Provide the (x, y) coordinate of the cell's center where the given text is located.  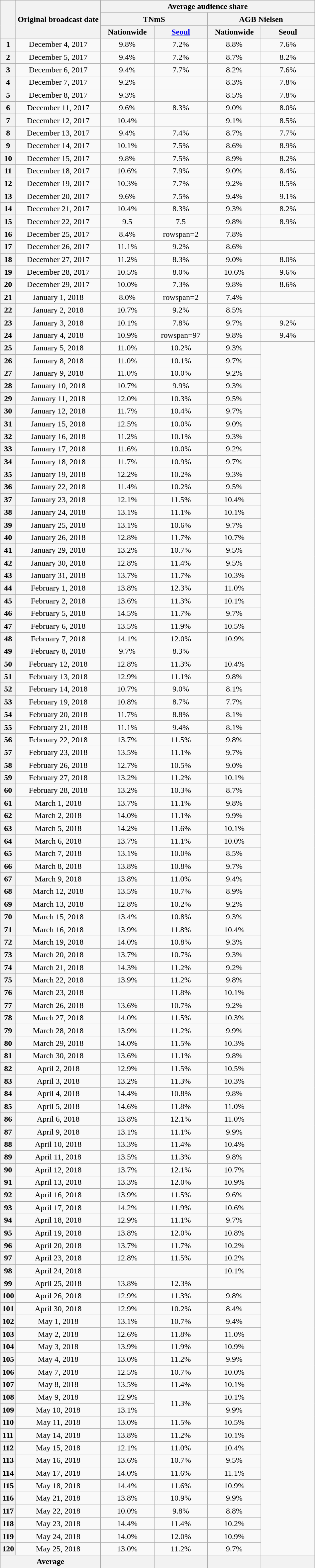
7.3% (181, 285)
AGB Nielsen (261, 19)
February 19, 2018 (58, 702)
14.1% (127, 639)
93 (8, 1208)
January 29, 2018 (58, 550)
February 14, 2018 (58, 689)
May 24, 2018 (58, 1536)
12.2% (127, 474)
97 (8, 1258)
79 (8, 1031)
February 1, 2018 (58, 588)
21 (8, 297)
108 (8, 1397)
January 26, 2018 (58, 537)
71 (8, 929)
57 (8, 752)
April 30, 2018 (58, 1309)
67 (8, 879)
107 (8, 1385)
26 (8, 360)
March 6, 2018 (58, 841)
January 8, 2018 (58, 360)
December 15, 2017 (58, 158)
55 (8, 727)
77 (8, 1005)
76 (8, 993)
42 (8, 563)
May 4, 2018 (58, 1359)
April 9, 2018 (58, 1132)
January 31, 2018 (58, 576)
January 18, 2018 (58, 462)
49 (8, 651)
February 27, 2018 (58, 778)
7.5 (181, 222)
84 (8, 1094)
114 (8, 1473)
13.4% (127, 917)
115 (8, 1486)
14 (8, 209)
April 17, 2018 (58, 1208)
53 (8, 702)
December 29, 2017 (58, 285)
December 4, 2017 (58, 45)
105 (8, 1359)
61 (8, 803)
27 (8, 373)
83 (8, 1081)
March 23, 2018 (58, 993)
March 27, 2018 (58, 1018)
February 7, 2018 (58, 639)
90 (8, 1169)
14.3% (127, 968)
March 29, 2018 (58, 1043)
March 20, 2018 (58, 955)
118 (8, 1523)
May 22, 2018 (58, 1511)
December 27, 2017 (58, 259)
January 24, 2018 (58, 512)
40 (8, 537)
February 20, 2018 (58, 714)
9 (8, 145)
78 (8, 1018)
March 5, 2018 (58, 828)
January 19, 2018 (58, 474)
5 (8, 95)
April 2, 2018 (58, 1068)
April 3, 2018 (58, 1081)
January 23, 2018 (58, 500)
December 21, 2017 (58, 209)
30 (8, 411)
89 (8, 1157)
109 (8, 1410)
69 (8, 904)
62 (8, 816)
April 24, 2018 (58, 1271)
January 9, 2018 (58, 373)
70 (8, 917)
May 1, 2018 (58, 1321)
58 (8, 765)
51 (8, 677)
February 22, 2018 (58, 740)
April 20, 2018 (58, 1245)
7 (8, 120)
December 20, 2017 (58, 196)
15 (8, 222)
75 (8, 980)
March 8, 2018 (58, 866)
113 (8, 1460)
February 12, 2018 (58, 664)
January 5, 2018 (58, 348)
17 (8, 247)
16 (8, 234)
February 5, 2018 (58, 613)
March 1, 2018 (58, 803)
May 17, 2018 (58, 1473)
41 (8, 550)
January 1, 2018 (58, 297)
46 (8, 613)
99 (8, 1283)
33 (8, 449)
3 (8, 70)
10 (8, 158)
December 13, 2017 (58, 133)
March 12, 2018 (58, 891)
May 2, 2018 (58, 1334)
6 (8, 108)
December 11, 2017 (58, 108)
March 16, 2018 (58, 929)
7.9% (181, 171)
96 (8, 1245)
April 10, 2018 (58, 1144)
December 6, 2017 (58, 70)
24 (8, 335)
106 (8, 1372)
103 (8, 1334)
March 9, 2018 (58, 879)
80 (8, 1043)
December 19, 2017 (58, 184)
25 (8, 348)
May 9, 2018 (58, 1397)
86 (8, 1119)
March 13, 2018 (58, 904)
February 6, 2018 (58, 626)
January 3, 2018 (58, 323)
116 (8, 1498)
January 30, 2018 (58, 563)
94 (8, 1220)
March 19, 2018 (58, 942)
January 22, 2018 (58, 487)
23 (8, 323)
14.6% (127, 1106)
January 12, 2018 (58, 411)
88 (8, 1144)
March 2, 2018 (58, 816)
May 8, 2018 (58, 1385)
March 28, 2018 (58, 1031)
38 (8, 512)
19 (8, 272)
February 23, 2018 (58, 752)
May 15, 2018 (58, 1448)
April 4, 2018 (58, 1094)
73 (8, 955)
12.7% (127, 765)
8 (8, 133)
111 (8, 1435)
95 (8, 1233)
59 (8, 778)
December 8, 2017 (58, 95)
May 14, 2018 (58, 1435)
April 6, 2018 (58, 1119)
119 (8, 1536)
13 (8, 196)
4 (8, 82)
May 3, 2018 (58, 1346)
34 (8, 462)
December 12, 2017 (58, 120)
28 (8, 386)
December 5, 2017 (58, 57)
66 (8, 866)
January 15, 2018 (58, 424)
22 (8, 310)
64 (8, 841)
January 4, 2018 (58, 335)
March 21, 2018 (58, 968)
102 (8, 1321)
April 19, 2018 (58, 1233)
April 25, 2018 (58, 1283)
May 7, 2018 (58, 1372)
December 25, 2017 (58, 234)
May 23, 2018 (58, 1523)
81 (8, 1056)
39 (8, 525)
April 16, 2018 (58, 1195)
March 7, 2018 (58, 854)
12 (8, 184)
December 18, 2017 (58, 171)
March 26, 2018 (58, 1005)
May 16, 2018 (58, 1460)
May 18, 2018 (58, 1486)
56 (8, 740)
60 (8, 790)
Average (51, 1561)
January 11, 2018 (58, 399)
82 (8, 1068)
April 23, 2018 (58, 1258)
May 21, 2018 (58, 1498)
104 (8, 1346)
May 10, 2018 (58, 1410)
35 (8, 474)
72 (8, 942)
92 (8, 1195)
January 2, 2018 (58, 310)
March 30, 2018 (58, 1056)
9.5 (127, 222)
2 (8, 57)
March 22, 2018 (58, 980)
April 12, 2018 (58, 1169)
May 11, 2018 (58, 1423)
April 11, 2018 (58, 1157)
47 (8, 626)
44 (8, 588)
February 13, 2018 (58, 677)
98 (8, 1271)
Original broadcast date (58, 19)
April 18, 2018 (58, 1220)
February 2, 2018 (58, 601)
36 (8, 487)
74 (8, 968)
85 (8, 1106)
65 (8, 854)
April 26, 2018 (58, 1296)
20 (8, 285)
May 25, 2018 (58, 1549)
63 (8, 828)
January 16, 2018 (58, 436)
45 (8, 601)
91 (8, 1182)
February 26, 2018 (58, 765)
48 (8, 639)
68 (8, 891)
February 28, 2018 (58, 790)
December 22, 2017 (58, 222)
117 (8, 1511)
18 (8, 259)
112 (8, 1448)
31 (8, 424)
February 21, 2018 (58, 727)
54 (8, 714)
December 7, 2017 (58, 82)
43 (8, 576)
January 10, 2018 (58, 386)
101 (8, 1309)
52 (8, 689)
37 (8, 500)
December 26, 2017 (58, 247)
April 13, 2018 (58, 1182)
December 14, 2017 (58, 145)
11 (8, 171)
rowspan=97 (181, 335)
TNmS (154, 19)
14.5% (127, 613)
12.6% (127, 1334)
1 (8, 45)
January 25, 2018 (58, 525)
March 15, 2018 (58, 917)
Average audience share (207, 7)
29 (8, 399)
100 (8, 1296)
April 5, 2018 (58, 1106)
December 28, 2017 (58, 272)
February 8, 2018 (58, 651)
110 (8, 1423)
87 (8, 1132)
January 17, 2018 (58, 449)
50 (8, 664)
32 (8, 436)
120 (8, 1549)
